Locate the cell with the specified text and output its [X, Y] center coordinate. 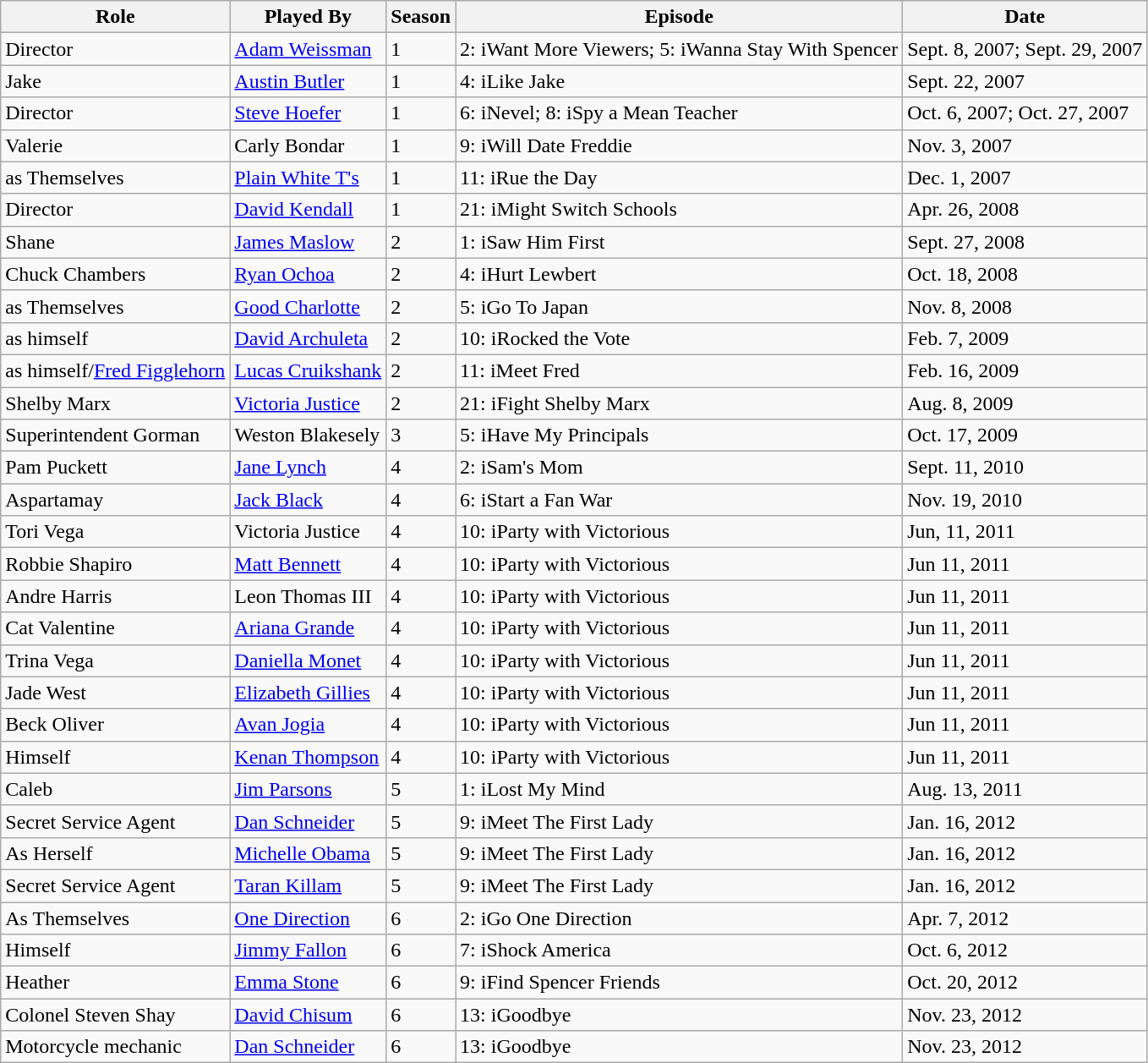
10: iRocked the Vote [680, 338]
Shane [115, 242]
Caleb [115, 789]
Andre Harris [115, 596]
21: iMight Switch Schools [680, 210]
Trina Vega [115, 660]
Elizabeth Gillies [308, 693]
Michelle Obama [308, 853]
Sept. 8, 2007; Sept. 29, 2007 [1025, 49]
Jack Black [308, 500]
11: iMeet Fred [680, 370]
Leon Thomas III [308, 596]
Daniella Monet [308, 660]
Jimmy Fallon [308, 951]
Chuck Chambers [115, 274]
9: iWill Date Freddie [680, 145]
Jim Parsons [308, 789]
Date [1025, 17]
2: iSam's Mom [680, 468]
Dec. 1, 2007 [1025, 178]
Feb. 7, 2009 [1025, 338]
5: iHave My Principals [680, 436]
Nov. 3, 2007 [1025, 145]
David Kendall [308, 210]
Sept. 27, 2008 [1025, 242]
Shelby Marx [115, 403]
Nov. 8, 2008 [1025, 306]
Jane Lynch [308, 468]
Oct. 6, 2012 [1025, 951]
Jun, 11, 2011 [1025, 532]
Played By [308, 17]
5: iGo To Japan [680, 306]
Episode [680, 17]
Sept. 22, 2007 [1025, 81]
as himself [115, 338]
Steve Hoefer [308, 113]
As Herself [115, 853]
Valerie [115, 145]
Matt Bennett [308, 564]
David Archuleta [308, 338]
11: iRue the Day [680, 178]
Austin Butler [308, 81]
Oct. 18, 2008 [1025, 274]
Aug. 13, 2011 [1025, 789]
6: iStart a Fan War [680, 500]
Jade West [115, 693]
Role [115, 17]
1: iLost My Mind [680, 789]
1: iSaw Him First [680, 242]
3 [421, 436]
Robbie Shapiro [115, 564]
Avan Jogia [308, 725]
James Maslow [308, 242]
Taran Killam [308, 885]
7: iShock America [680, 951]
David Chisum [308, 1015]
Kenan Thompson [308, 757]
as himself/Fred Figglehorn [115, 370]
4: iHurt Lewbert [680, 274]
Aspartamay [115, 500]
Pam Puckett [115, 468]
Feb. 16, 2009 [1025, 370]
Oct. 17, 2009 [1025, 436]
6: iNevel; 8: iSpy a Mean Teacher [680, 113]
Superintendent Gorman [115, 436]
Oct. 20, 2012 [1025, 983]
Plain White T's [308, 178]
Weston Blakesely [308, 436]
Cat Valentine [115, 628]
Ariana Grande [308, 628]
Adam Weissman [308, 49]
9: iFind Spencer Friends [680, 983]
Carly Bondar [308, 145]
2: iGo One Direction [680, 918]
Nov. 19, 2010 [1025, 500]
2: iWant More Viewers; 5: iWanna Stay With Spencer [680, 49]
Good Charlotte [308, 306]
Apr. 7, 2012 [1025, 918]
One Direction [308, 918]
Apr. 26, 2008 [1025, 210]
Tori Vega [115, 532]
Colonel Steven Shay [115, 1015]
Lucas Cruikshank [308, 370]
Jake [115, 81]
Motorcycle mechanic [115, 1047]
Sept. 11, 2010 [1025, 468]
4: iLike Jake [680, 81]
Season [421, 17]
As Themselves [115, 918]
Heather [115, 983]
Ryan Ochoa [308, 274]
21: iFight Shelby Marx [680, 403]
Aug. 8, 2009 [1025, 403]
Emma Stone [308, 983]
Beck Oliver [115, 725]
Oct. 6, 2007; Oct. 27, 2007 [1025, 113]
